Find where the given text appears and provide that cell's center as (x, y) coordinate. 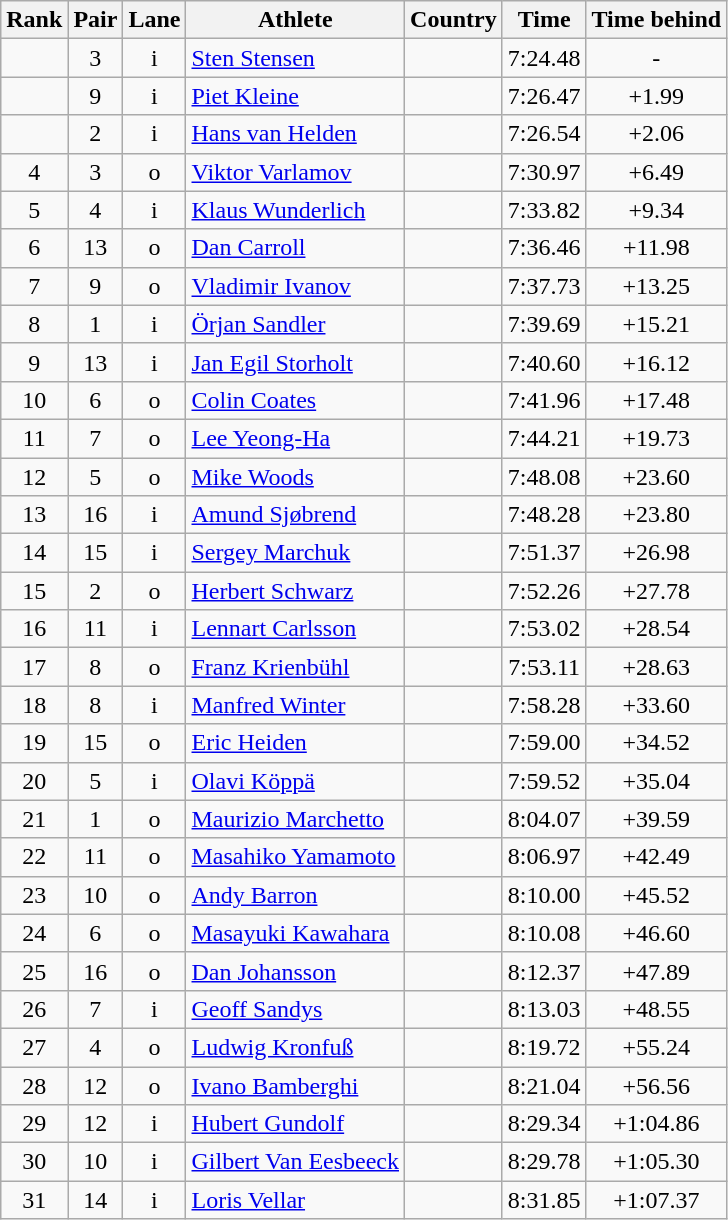
+1:05.30 (656, 1162)
8:13.03 (544, 1009)
+46.60 (656, 933)
Dan Carroll (296, 248)
23 (34, 895)
7:59.00 (544, 743)
7:24.48 (544, 58)
7:53.11 (544, 667)
8:31.85 (544, 1200)
31 (34, 1200)
8:04.07 (544, 819)
7:59.52 (544, 781)
+28.54 (656, 629)
7:41.96 (544, 400)
+56.56 (656, 1085)
+1:07.37 (656, 1200)
8:29.34 (544, 1124)
7:26.54 (544, 134)
7:48.28 (544, 515)
+23.80 (656, 515)
+28.63 (656, 667)
8:21.04 (544, 1085)
24 (34, 933)
Viktor Varlamov (296, 172)
+2.06 (656, 134)
Amund Sjøbrend (296, 515)
7:53.02 (544, 629)
+16.12 (656, 362)
+1.99 (656, 96)
Pair (96, 20)
Sten Stensen (296, 58)
Franz Krienbühl (296, 667)
+17.48 (656, 400)
+35.04 (656, 781)
7:58.28 (544, 705)
Mike Woods (296, 477)
7:30.97 (544, 172)
+1:04.86 (656, 1124)
8:06.97 (544, 857)
7:48.08 (544, 477)
+26.98 (656, 553)
Colin Coates (296, 400)
7:44.21 (544, 438)
Örjan Sandler (296, 324)
20 (34, 781)
Hans van Helden (296, 134)
Lane (154, 20)
+33.60 (656, 705)
Ludwig Kronfuß (296, 1047)
26 (34, 1009)
+13.25 (656, 286)
17 (34, 667)
7:37.73 (544, 286)
Athlete (296, 20)
7:40.60 (544, 362)
28 (34, 1085)
Hubert Gundolf (296, 1124)
25 (34, 971)
29 (34, 1124)
7:33.82 (544, 210)
21 (34, 819)
Country (454, 20)
30 (34, 1162)
+6.49 (656, 172)
Ivano Bamberghi (296, 1085)
+55.24 (656, 1047)
Masayuki Kawahara (296, 933)
8:29.78 (544, 1162)
8:19.72 (544, 1047)
8:10.08 (544, 933)
Olavi Köppä (296, 781)
Lennart Carlsson (296, 629)
+27.78 (656, 591)
Gilbert Van Eesbeeck (296, 1162)
Time (544, 20)
Piet Kleine (296, 96)
+48.55 (656, 1009)
7:26.47 (544, 96)
Jan Egil Storholt (296, 362)
7:51.37 (544, 553)
Rank (34, 20)
7:39.69 (544, 324)
+23.60 (656, 477)
7:52.26 (544, 591)
8:10.00 (544, 895)
8:12.37 (544, 971)
Masahiko Yamamoto (296, 857)
Klaus Wunderlich (296, 210)
+11.98 (656, 248)
Geoff Sandys (296, 1009)
19 (34, 743)
Eric Heiden (296, 743)
+47.89 (656, 971)
18 (34, 705)
+39.59 (656, 819)
Lee Yeong-Ha (296, 438)
7:36.46 (544, 248)
+9.34 (656, 210)
- (656, 58)
Loris Vellar (296, 1200)
Dan Johansson (296, 971)
Sergey Marchuk (296, 553)
Herbert Schwarz (296, 591)
+34.52 (656, 743)
Maurizio Marchetto (296, 819)
Manfred Winter (296, 705)
+19.73 (656, 438)
Time behind (656, 20)
27 (34, 1047)
+15.21 (656, 324)
+45.52 (656, 895)
+42.49 (656, 857)
22 (34, 857)
Vladimir Ivanov (296, 286)
Andy Barron (296, 895)
